From the cell containing the given text, extract its center point as [X, Y] coordinate. 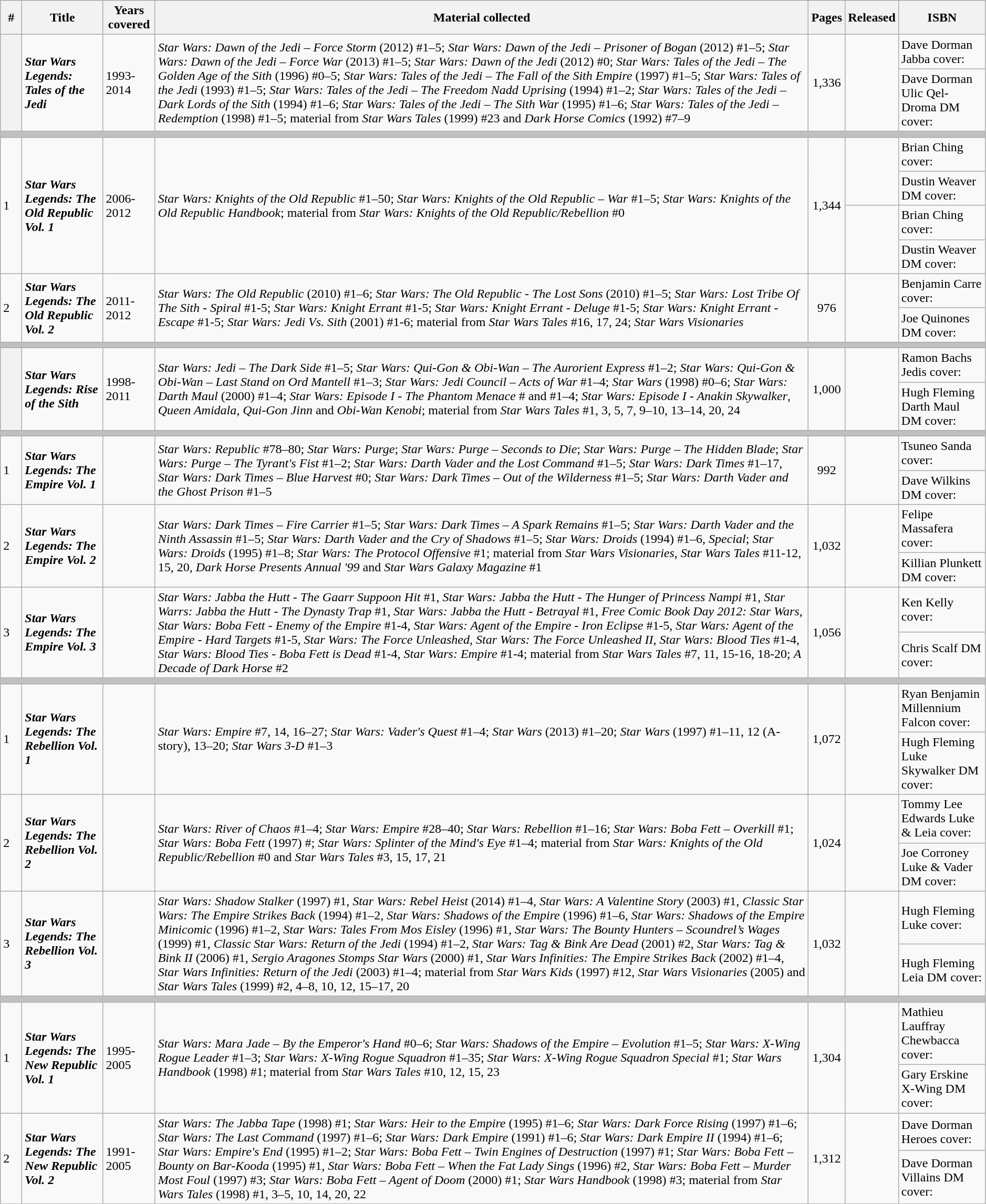
Tommy Lee Edwards Luke & Leia cover: [942, 819]
Material collected [482, 18]
2006-2012 [129, 205]
Pages [827, 18]
Star Wars Legends: The New Republic Vol. 1 [63, 1058]
1993-2014 [129, 83]
Joe Quinones DM cover: [942, 324]
Title [63, 18]
1,336 [827, 83]
Hugh Fleming Leia DM cover: [942, 970]
Hugh Fleming Luke Skywalker DM cover: [942, 763]
Star Wars Legends: The Old Republic Vol. 2 [63, 308]
1,072 [827, 739]
Joe Corroney Luke & Vader DM cover: [942, 867]
Star Wars Legends: The Rebellion Vol. 3 [63, 944]
Star Wars Legends: The Empire Vol. 2 [63, 546]
2011-2012 [129, 308]
Hugh Fleming Darth Maul DM cover: [942, 406]
Killian Plunkett DM cover: [942, 570]
976 [827, 308]
Ramon Bachs Jedis cover: [942, 364]
1,000 [827, 389]
ISBN [942, 18]
Dave Wilkins DM cover: [942, 487]
1998-2011 [129, 389]
Tsuneo Sanda cover: [942, 454]
1,312 [827, 1158]
Star Wars Legends: The New Republic Vol. 2 [63, 1158]
1,304 [827, 1058]
Star Wars Legends: The Rebellion Vol. 2 [63, 843]
Dave Dorman Villains DM cover: [942, 1177]
Dave Dorman Jabba cover: [942, 51]
Gary Erskine X-Wing DM cover: [942, 1088]
1991-2005 [129, 1158]
Star Wars Legends: The Old Republic Vol. 1 [63, 205]
1,024 [827, 843]
Ken Kelly cover: [942, 610]
Ryan Benjamin Millennium Falcon cover: [942, 708]
Hugh Fleming Luke cover: [942, 917]
# [12, 18]
1,344 [827, 205]
Benjamin Carre cover: [942, 291]
Star Wars Legends: The Empire Vol. 1 [63, 470]
992 [827, 470]
1995-2005 [129, 1058]
Felipe Massafera cover: [942, 529]
Star Wars Legends: Rise of the Sith [63, 389]
Dave Dorman Heroes cover: [942, 1132]
Mathieu Lauffray Chewbacca cover: [942, 1033]
Years covered [129, 18]
Released [872, 18]
1,056 [827, 632]
Dave Dorman Ulic Qel-Droma DM cover: [942, 100]
Star Wars Legends: The Empire Vol. 3 [63, 632]
Star Wars Legends: The Rebellion Vol. 1 [63, 739]
Chris Scalf DM cover: [942, 655]
Star Wars Legends: Tales of the Jedi [63, 83]
